Scan for the cell matching the given text and deliver its [X, Y] coordinate at center. 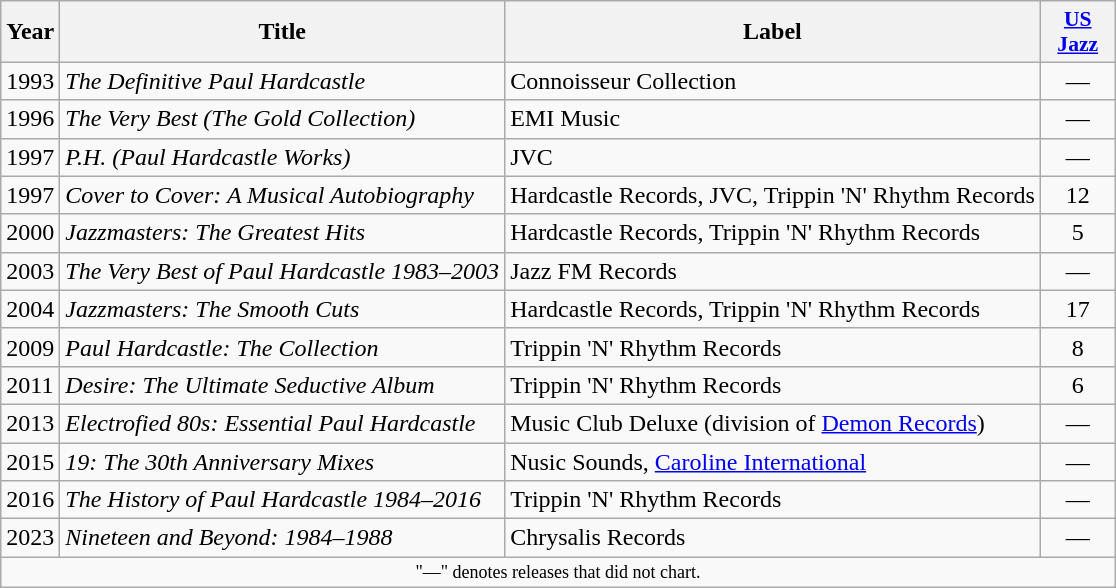
12 [1078, 195]
2016 [30, 500]
6 [1078, 385]
P.H. (Paul Hardcastle Works) [282, 157]
Paul Hardcastle: The Collection [282, 347]
Desire: The Ultimate Seductive Album [282, 385]
2011 [30, 385]
Connoisseur Collection [773, 81]
Title [282, 32]
2003 [30, 271]
2004 [30, 309]
Jazzmasters: The Smooth Cuts [282, 309]
JVC [773, 157]
The History of Paul Hardcastle 1984–2016 [282, 500]
1996 [30, 119]
The Very Best (The Gold Collection) [282, 119]
Jazzmasters: The Greatest Hits [282, 233]
Hardcastle Records, JVC, Trippin 'N' Rhythm Records [773, 195]
Label [773, 32]
2000 [30, 233]
1993 [30, 81]
Nusic Sounds, Caroline International [773, 461]
The Definitive Paul Hardcastle [282, 81]
17 [1078, 309]
19: The 30th Anniversary Mixes [282, 461]
Chrysalis Records [773, 538]
2009 [30, 347]
8 [1078, 347]
2013 [30, 423]
US Jazz [1078, 32]
Nineteen and Beyond: 1984–1988 [282, 538]
5 [1078, 233]
2023 [30, 538]
Year [30, 32]
2015 [30, 461]
Electrofied 80s: Essential Paul Hardcastle [282, 423]
Cover to Cover: A Musical Autobiography [282, 195]
Music Club Deluxe (division of Demon Records) [773, 423]
The Very Best of Paul Hardcastle 1983–2003 [282, 271]
EMI Music [773, 119]
"—" denotes releases that did not chart. [558, 572]
Jazz FM Records [773, 271]
